For the text-containing cell, return its midpoint in (X, Y) coordinate format. 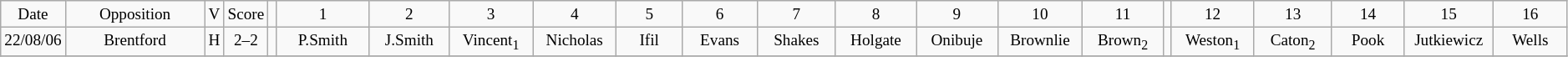
15 (1449, 14)
Ifil (650, 41)
Score (246, 14)
4 (575, 14)
Holgate (875, 41)
V (214, 14)
8 (875, 14)
13 (1293, 14)
Brown2 (1123, 41)
22/08/06 (33, 41)
10 (1040, 14)
Onibuje (957, 41)
Opposition (135, 14)
2–2 (246, 41)
Weston1 (1213, 41)
1 (322, 14)
Caton2 (1293, 41)
5 (650, 14)
2 (409, 14)
Brentford (135, 41)
J.Smith (409, 41)
12 (1213, 14)
11 (1123, 14)
H (214, 41)
Vincent1 (491, 41)
Wells (1530, 41)
9 (957, 14)
7 (797, 14)
Date (33, 14)
3 (491, 14)
Pook (1368, 41)
16 (1530, 14)
Jutkiewicz (1449, 41)
P.Smith (322, 41)
Brownlie (1040, 41)
Evans (720, 41)
Shakes (797, 41)
Nicholas (575, 41)
14 (1368, 14)
6 (720, 14)
